Pinpoint the cell where the given text exists, returning its (X, Y) midpoint coordinate. 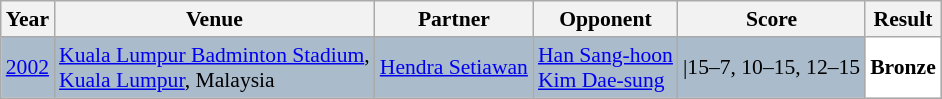
Opponent (606, 19)
Kuala Lumpur Badminton Stadium,Kuala Lumpur, Malaysia (214, 68)
Hendra Setiawan (454, 68)
2002 (28, 68)
Venue (214, 19)
Han Sang-hoon Kim Dae-sung (606, 68)
Score (772, 19)
Result (903, 19)
Year (28, 19)
Bronze (903, 68)
|15–7, 10–15, 12–15 (772, 68)
Partner (454, 19)
